Locate the cell with the specified text and output its [X, Y] center coordinate. 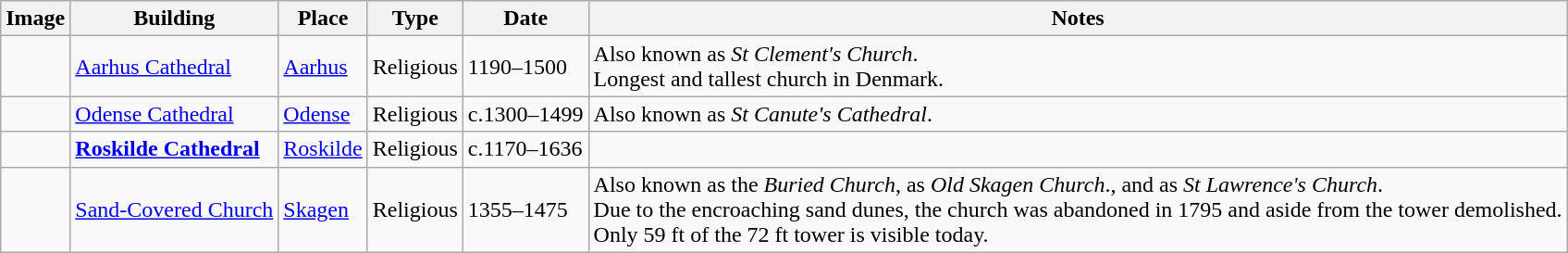
Sand-Covered Church [174, 209]
Notes [1078, 19]
Also known as St Clement's Church.Longest and tallest church in Denmark. [1078, 67]
Odense Cathedral [174, 114]
Aarhus Cathedral [174, 67]
Aarhus [323, 67]
Roskilde Cathedral [174, 149]
Image [35, 19]
c.1170–1636 [525, 149]
Skagen [323, 209]
Odense [323, 114]
Place [323, 19]
Date [525, 19]
Building [174, 19]
Also known as St Canute's Cathedral. [1078, 114]
Type [414, 19]
c.1300–1499 [525, 114]
1355–1475 [525, 209]
Roskilde [323, 149]
1190–1500 [525, 67]
